Pinpoint the cell where the given text exists, returning its [x, y] midpoint coordinate. 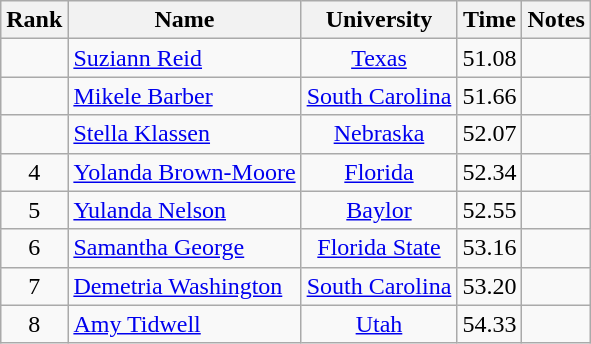
53.16 [490, 248]
7 [34, 286]
52.07 [490, 134]
Demetria Washington [184, 286]
Florida State [379, 248]
8 [34, 324]
Mikele Barber [184, 96]
Yulanda Nelson [184, 210]
Name [184, 20]
51.08 [490, 58]
Nebraska [379, 134]
53.20 [490, 286]
Texas [379, 58]
Yolanda Brown-Moore [184, 172]
Samantha George [184, 248]
Stella Klassen [184, 134]
5 [34, 210]
Utah [379, 324]
52.55 [490, 210]
Baylor [379, 210]
Amy Tidwell [184, 324]
Florida [379, 172]
Rank [34, 20]
51.66 [490, 96]
6 [34, 248]
Notes [556, 20]
Suziann Reid [184, 58]
Time [490, 20]
4 [34, 172]
52.34 [490, 172]
54.33 [490, 324]
University [379, 20]
